Extract the (x, y) coordinate from the center of the cell holding the provided text.  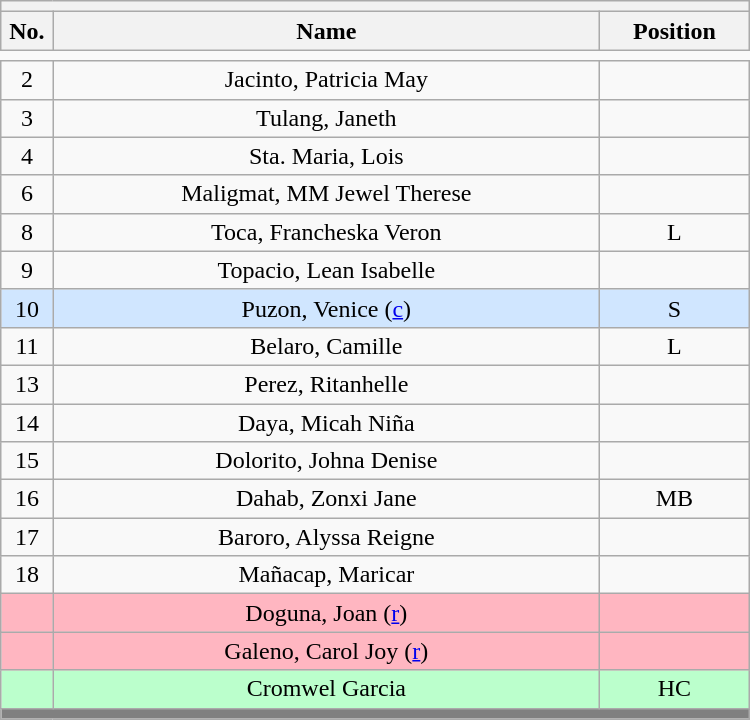
9 (27, 270)
Tulang, Janeth (326, 118)
Mañacap, Maricar (326, 575)
Position (675, 31)
Cromwel Garcia (326, 689)
16 (27, 499)
Maligmat, MM Jewel Therese (326, 194)
10 (27, 308)
Sta. Maria, Lois (326, 156)
Baroro, Alyssa Reigne (326, 537)
18 (27, 575)
4 (27, 156)
No. (27, 31)
Puzon, Venice (c) (326, 308)
MB (675, 499)
Topacio, Lean Isabelle (326, 270)
Belaro, Camille (326, 346)
14 (27, 423)
8 (27, 232)
2 (27, 80)
HC (675, 689)
Perez, Ritanhelle (326, 384)
Dolorito, Johna Denise (326, 461)
Galeno, Carol Joy (r) (326, 651)
S (675, 308)
6 (27, 194)
Daya, Micah Niña (326, 423)
Doguna, Joan (r) (326, 613)
Name (326, 31)
Jacinto, Patricia May (326, 80)
13 (27, 384)
3 (27, 118)
17 (27, 537)
Dahab, Zonxi Jane (326, 499)
15 (27, 461)
11 (27, 346)
Toca, Francheska Veron (326, 232)
